Pinpoint the cell where the given text exists, returning its (X, Y) midpoint coordinate. 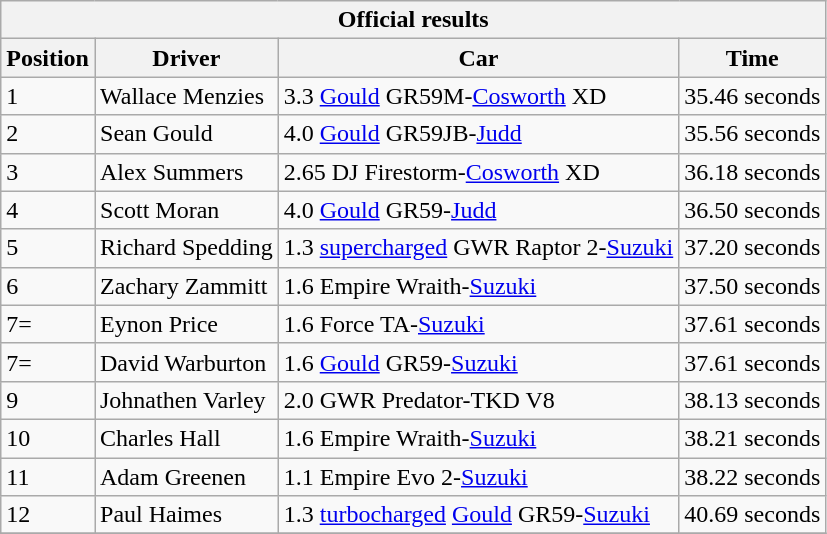
4.0 Gould GR59-Judd (478, 210)
1.6 Gould GR59-Suzuki (478, 362)
4 (48, 210)
35.46 seconds (752, 96)
35.56 seconds (752, 134)
5 (48, 248)
11 (48, 477)
40.69 seconds (752, 515)
Car (478, 58)
David Warburton (186, 362)
10 (48, 438)
1.1 Empire Evo 2-Suzuki (478, 477)
Paul Haimes (186, 515)
Position (48, 58)
Official results (414, 20)
37.50 seconds (752, 286)
Driver (186, 58)
36.18 seconds (752, 172)
1.6 Force TA-Suzuki (478, 324)
3.3 Gould GR59M-Cosworth XD (478, 96)
Scott Moran (186, 210)
Eynon Price (186, 324)
38.13 seconds (752, 400)
6 (48, 286)
36.50 seconds (752, 210)
Johnathen Varley (186, 400)
Zachary Zammitt (186, 286)
2.0 GWR Predator-TKD V8 (478, 400)
Richard Spedding (186, 248)
38.22 seconds (752, 477)
1 (48, 96)
2 (48, 134)
Adam Greenen (186, 477)
Alex Summers (186, 172)
3 (48, 172)
12 (48, 515)
Sean Gould (186, 134)
37.20 seconds (752, 248)
9 (48, 400)
2.65 DJ Firestorm-Cosworth XD (478, 172)
Wallace Menzies (186, 96)
38.21 seconds (752, 438)
Time (752, 58)
1.3 supercharged GWR Raptor 2-Suzuki (478, 248)
4.0 Gould GR59JB-Judd (478, 134)
Charles Hall (186, 438)
1.3 turbocharged Gould GR59-Suzuki (478, 515)
